Identify which cell holds the provided text, then report its (x, y) central coordinate. 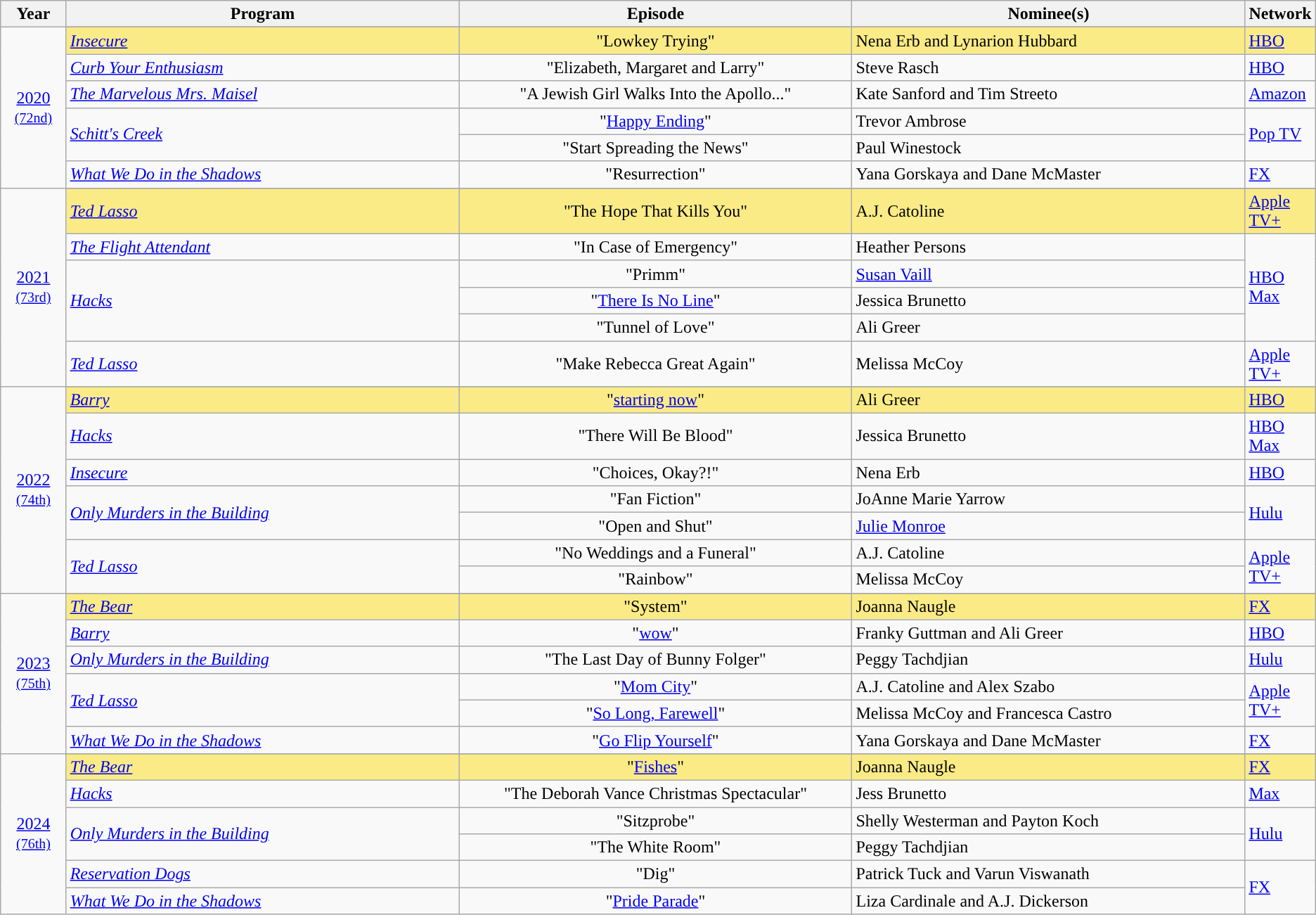
The Marvelous Mrs. Maisel (263, 94)
"starting now" (655, 400)
2023(75th) (34, 673)
Steve Rasch (1049, 68)
A.J. Catoline and Alex Szabo (1049, 686)
"Fishes" (655, 767)
Schitt's Creek (263, 134)
Jess Brunetto (1049, 793)
2024(76th) (34, 833)
Liza Cardinale and A.J. Dickerson (1049, 901)
Nena Erb (1049, 473)
"Elizabeth, Margaret and Larry" (655, 68)
Shelly Westerman and Payton Koch (1049, 821)
Nominee(s) (1049, 14)
Reservation Dogs (263, 874)
Susan Vaill (1049, 274)
"Make Rebecca Great Again" (655, 363)
"Mom City" (655, 686)
"The Deborah Vance Christmas Spectacular" (655, 793)
Kate Sanford and Tim Streeto (1049, 94)
Patrick Tuck and Varun Viswanath (1049, 874)
Julie Monroe (1049, 526)
"Choices, Okay?!" (655, 473)
"Resurrection" (655, 174)
"So Long, Farewell" (655, 713)
2020(72nd) (34, 108)
Program (263, 14)
2021(73rd) (34, 287)
Trevor Ambrose (1049, 121)
2022(74th) (34, 490)
"A Jewish Girl Walks Into the Apollo..." (655, 94)
"Fan Fiction" (655, 499)
"There Will Be Blood" (655, 436)
"wow" (655, 633)
"Sitzprobe" (655, 821)
"Rainbow" (655, 580)
"The Hope That Kills You" (655, 211)
"In Case of Emergency" (655, 247)
Network (1280, 14)
Episode (655, 14)
"Happy Ending" (655, 121)
"No Weddings and a Funeral" (655, 553)
"Primm" (655, 274)
"Start Spreading the News" (655, 148)
"Pride Parade" (655, 901)
"Open and Shut" (655, 526)
Pop TV (1280, 134)
"Tunnel of Love" (655, 327)
"The White Room" (655, 847)
Nena Erb and Lynarion Hubbard (1049, 41)
Paul Winestock (1049, 148)
"Go Flip Yourself" (655, 740)
The Flight Attendant (263, 247)
Melissa McCoy and Francesca Castro (1049, 713)
Curb Your Enthusiasm (263, 68)
JoAnne Marie Yarrow (1049, 499)
Franky Guttman and Ali Greer (1049, 633)
"There Is No Line" (655, 300)
"Dig" (655, 874)
Max (1280, 793)
"System" (655, 606)
"The Last Day of Bunny Folger" (655, 660)
Heather Persons (1049, 247)
Year (34, 14)
"Lowkey Trying" (655, 41)
Amazon (1280, 94)
